Identify which cell holds the provided text, then report its (x, y) central coordinate. 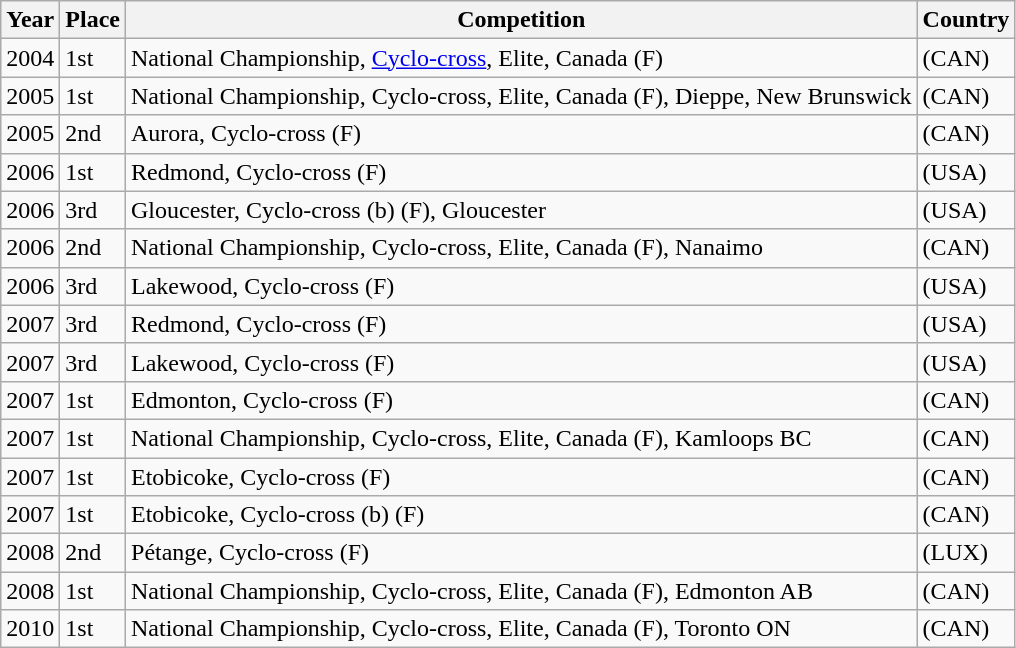
2010 (30, 629)
Etobicoke, Cyclo-cross (b) (F) (522, 515)
Year (30, 20)
Place (93, 20)
Aurora, Cyclo-cross (F) (522, 134)
(LUX) (966, 553)
Country (966, 20)
National Championship, Cyclo-cross, Elite, Canada (F), Toronto ON (522, 629)
National Championship, Cyclo-cross, Elite, Canada (F), Dieppe, New Brunswick (522, 96)
National Championship, Cyclo-cross, Elite, Canada (F), Edmonton AB (522, 591)
Gloucester, Cyclo-cross (b) (F), Gloucester (522, 210)
Etobicoke, Cyclo-cross (F) (522, 477)
National Championship, Cyclo-cross, Elite, Canada (F) (522, 58)
National Championship, Cyclo-cross, Elite, Canada (F), Kamloops BC (522, 438)
Competition (522, 20)
2004 (30, 58)
National Championship, Cyclo-cross, Elite, Canada (F), Nanaimo (522, 248)
Edmonton, Cyclo-cross (F) (522, 400)
Pétange, Cyclo-cross (F) (522, 553)
